Provide the (X, Y) coordinate of the cell's center where the given text is located.  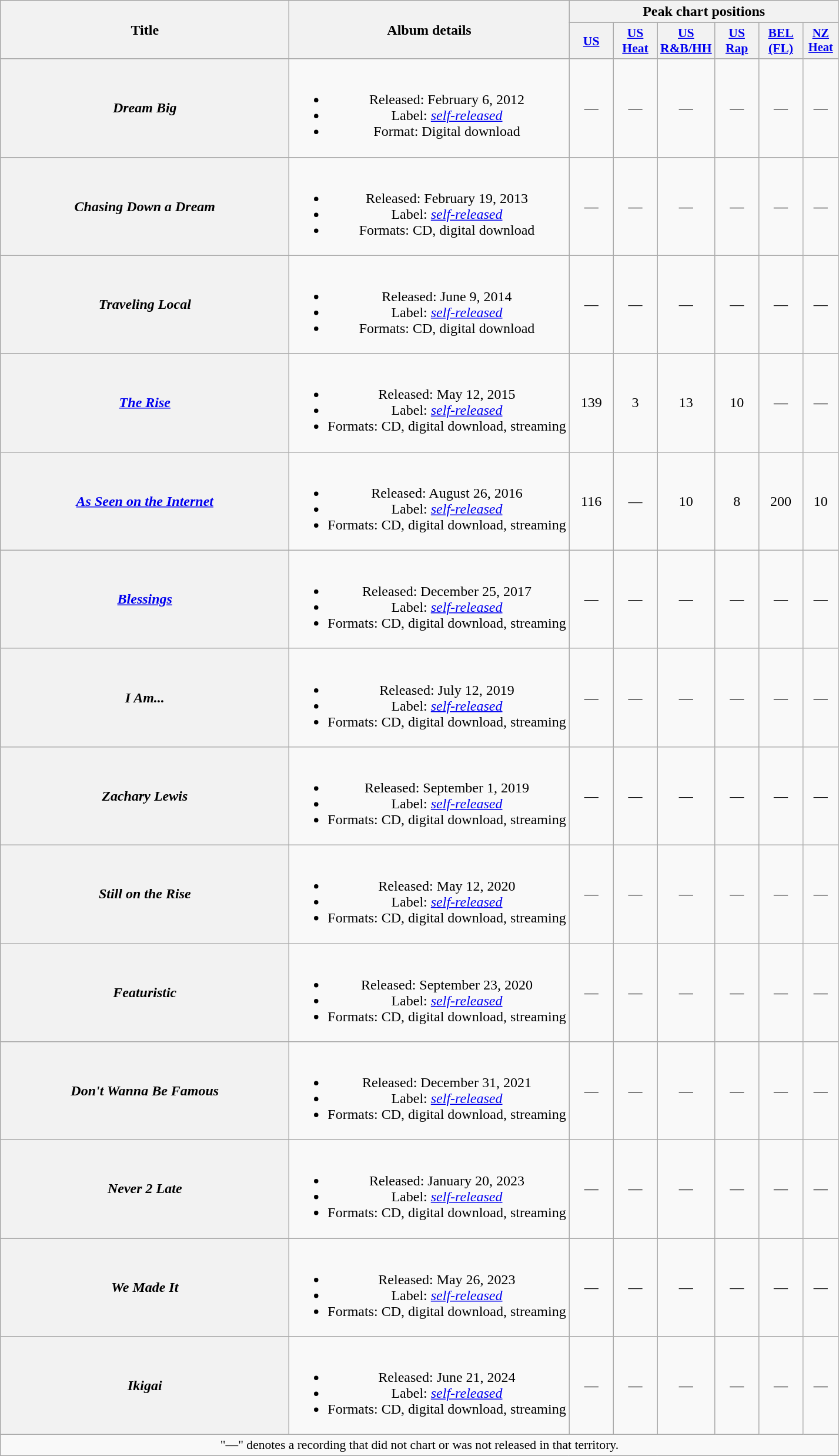
US R&B/HH (686, 41)
I Am... (145, 698)
As Seen on the Internet (145, 501)
Title (145, 29)
US Rap (737, 41)
Don't Wanna Be Famous (145, 1091)
Released: May 12, 2015Label: self-releasedFormats: CD, digital download, streaming (429, 402)
Released: May 12, 2020Label: self-releasedFormats: CD, digital download, streaming (429, 894)
Peak chart positions (704, 12)
The Rise (145, 402)
8 (737, 501)
Released: February 6, 2012Label: self-releasedFormat: Digital download (429, 108)
Released: June 9, 2014Label: self-releasedFormats: CD, digital download (429, 305)
We Made It (145, 1287)
Released: January 20, 2023Label: self-releasedFormats: CD, digital download, streaming (429, 1190)
US Heat (635, 41)
NZHeat (821, 41)
Released: June 21, 2024Label: self-releasedFormats: CD, digital download, streaming (429, 1386)
BEL(FL) (781, 41)
Released: May 26, 2023Label: self-releasedFormats: CD, digital download, streaming (429, 1287)
Never 2 Late (145, 1190)
Zachary Lewis (145, 795)
Chasing Down a Dream (145, 206)
116 (591, 501)
"—" denotes a recording that did not chart or was not released in that territory. (420, 1445)
Ikigai (145, 1386)
Released: February 19, 2013Label: self-releasedFormats: CD, digital download (429, 206)
Released: December 25, 2017Label: self-releasedFormats: CD, digital download, streaming (429, 599)
Released: September 1, 2019Label: self-releasedFormats: CD, digital download, streaming (429, 795)
200 (781, 501)
13 (686, 402)
Released: September 23, 2020Label: self-releasedFormats: CD, digital download, streaming (429, 993)
Still on the Rise (145, 894)
Blessings (145, 599)
Released: December 31, 2021Label: self-releasedFormats: CD, digital download, streaming (429, 1091)
3 (635, 402)
Album details (429, 29)
Featuristic (145, 993)
139 (591, 402)
US (591, 41)
Released: July 12, 2019Label: self-releasedFormats: CD, digital download, streaming (429, 698)
Released: August 26, 2016Label: self-releasedFormats: CD, digital download, streaming (429, 501)
Traveling Local (145, 305)
Dream Big (145, 108)
